Capture the cell that displays the provided text and extract its (X, Y) central coordinate. 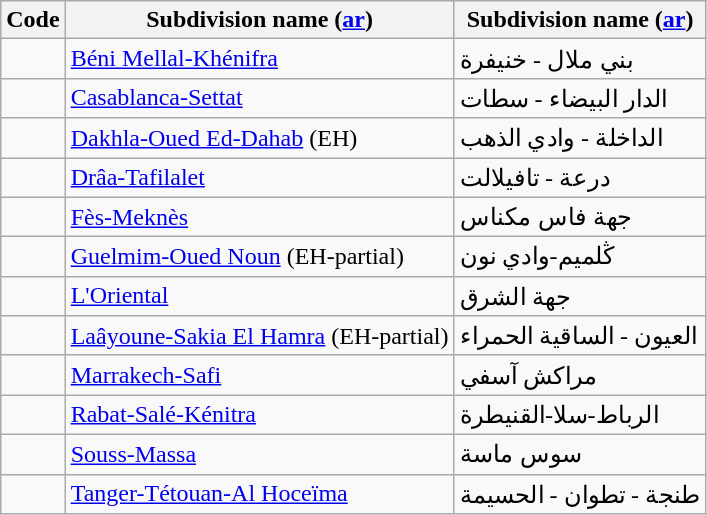
ڭلميم-وادي نون (580, 257)
Dakhla-Oued Ed-Dahab (EH) (260, 138)
سوس ماسة (580, 454)
Marrakech-Safi (260, 375)
الدار البيضاء - سطات (580, 98)
Code (33, 20)
جهة فاس مكناس (580, 217)
Drâa-Tafilalet (260, 178)
الداخلة - وادي الذهب (580, 138)
Guelmim-Oued Noun (EH-partial) (260, 257)
Béni Mellal-Khénifra (260, 59)
Fès-Meknès (260, 217)
درعة - تافيلالت (580, 178)
L'Oriental (260, 296)
Rabat-Salé-Kénitra (260, 415)
Tanger-Tétouan-Al Hoceïma (260, 494)
Souss-Massa (260, 454)
العيون - الساقية الحمراء (580, 336)
Casablanca-Settat (260, 98)
جهة الشرق (580, 296)
مراكش آسفي (580, 375)
طنجة - تطوان - الحسيمة (580, 494)
Laâyoune-Sakia El Hamra (EH-partial) (260, 336)
الرباط-سلا-القنيطرة (580, 415)
بني ملال - خنيفرة (580, 59)
